Determine the (x, y) coordinate at the center of the cell enclosing the given text.  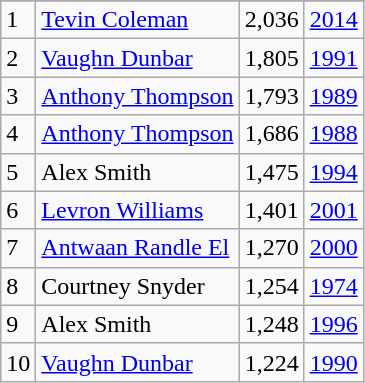
10 (18, 362)
1,686 (272, 134)
1,270 (272, 248)
1 (18, 20)
1994 (334, 172)
Levron Williams (138, 210)
1988 (334, 134)
8 (18, 286)
7 (18, 248)
2000 (334, 248)
2014 (334, 20)
1,248 (272, 324)
1974 (334, 286)
1,401 (272, 210)
1,805 (272, 58)
2001 (334, 210)
Courtney Snyder (138, 286)
4 (18, 134)
2 (18, 58)
1,793 (272, 96)
1989 (334, 96)
Tevin Coleman (138, 20)
5 (18, 172)
9 (18, 324)
1,254 (272, 286)
1990 (334, 362)
Antwaan Randle El (138, 248)
3 (18, 96)
1,224 (272, 362)
2,036 (272, 20)
6 (18, 210)
1991 (334, 58)
1996 (334, 324)
1,475 (272, 172)
